Find where the given text appears and provide that cell's center as (X, Y) coordinate. 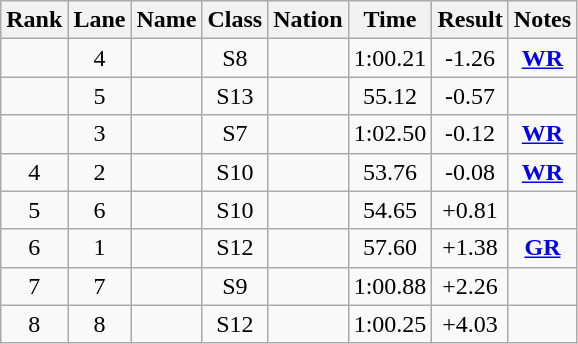
54.65 (390, 210)
Lane (100, 20)
-1.26 (470, 58)
-0.08 (470, 172)
S8 (235, 58)
Nation (308, 20)
53.76 (390, 172)
Rank (34, 20)
1:02.50 (390, 134)
+0.81 (470, 210)
+1.38 (470, 248)
1:00.88 (390, 286)
3 (100, 134)
Result (470, 20)
1:00.21 (390, 58)
S9 (235, 286)
S13 (235, 96)
1 (100, 248)
S7 (235, 134)
57.60 (390, 248)
Class (235, 20)
+2.26 (470, 286)
+4.03 (470, 324)
-0.57 (470, 96)
-0.12 (470, 134)
55.12 (390, 96)
2 (100, 172)
Time (390, 20)
1:00.25 (390, 324)
Name (166, 20)
Notes (542, 20)
GR (542, 248)
